Determine the [X, Y] coordinate at the center of the cell enclosing the given text.  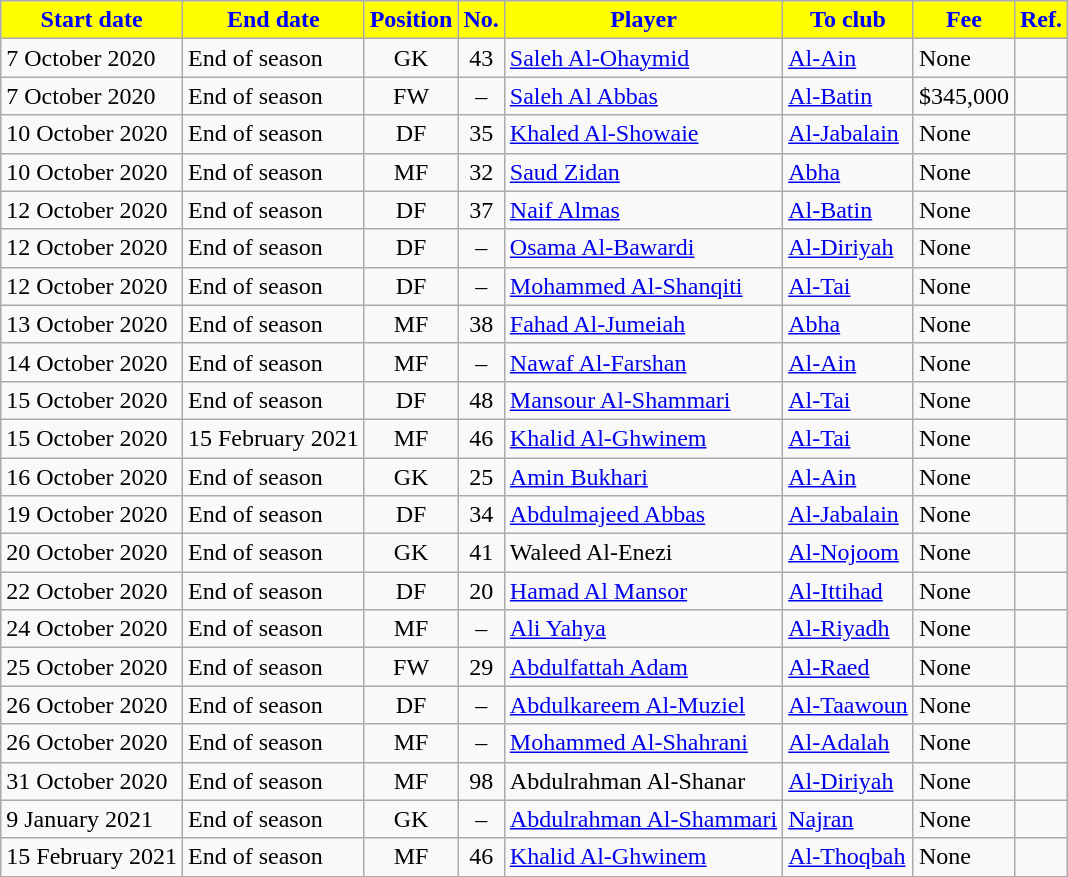
25 October 2020 [92, 667]
Start date [92, 20]
19 October 2020 [92, 515]
Al-Riyadh [848, 629]
Saleh Al-Ohaymid [643, 58]
Mohammed Al-Shahrani [643, 743]
98 [481, 781]
Najran [848, 819]
35 [481, 134]
Nawaf Al-Farshan [643, 362]
37 [481, 210]
To club [848, 20]
16 October 2020 [92, 477]
31 October 2020 [92, 781]
20 [481, 591]
Ref. [1040, 20]
38 [481, 324]
Al-Raed [848, 667]
34 [481, 515]
Khaled Al-Showaie [643, 134]
Mohammed Al-Shanqiti [643, 286]
41 [481, 553]
14 October 2020 [92, 362]
Abdulrahman Al-Shanar [643, 781]
Abdulrahman Al-Shammari [643, 819]
Abdulmajeed Abbas [643, 515]
Al-Taawoun [848, 705]
13 October 2020 [92, 324]
Saud Zidan [643, 172]
No. [481, 20]
Naif Almas [643, 210]
Mansour Al-Shammari [643, 400]
9 January 2021 [92, 819]
24 October 2020 [92, 629]
Abdulkareem Al-Muziel [643, 705]
25 [481, 477]
Abdulfattah Adam [643, 667]
Osama Al-Bawardi [643, 248]
20 October 2020 [92, 553]
43 [481, 58]
48 [481, 400]
Al-Adalah [848, 743]
Al-Ittihad [848, 591]
Al-Nojoom [848, 553]
32 [481, 172]
22 October 2020 [92, 591]
Fahad Al-Jumeiah [643, 324]
$345,000 [964, 96]
Player [643, 20]
Position [411, 20]
Fee [964, 20]
Amin Bukhari [643, 477]
Al-Thoqbah [848, 857]
Ali Yahya [643, 629]
Waleed Al-Enezi [643, 553]
Hamad Al Mansor [643, 591]
End date [273, 20]
29 [481, 667]
Saleh Al Abbas [643, 96]
